Provide the (X, Y) coordinate of the cell's center where the given text is located.  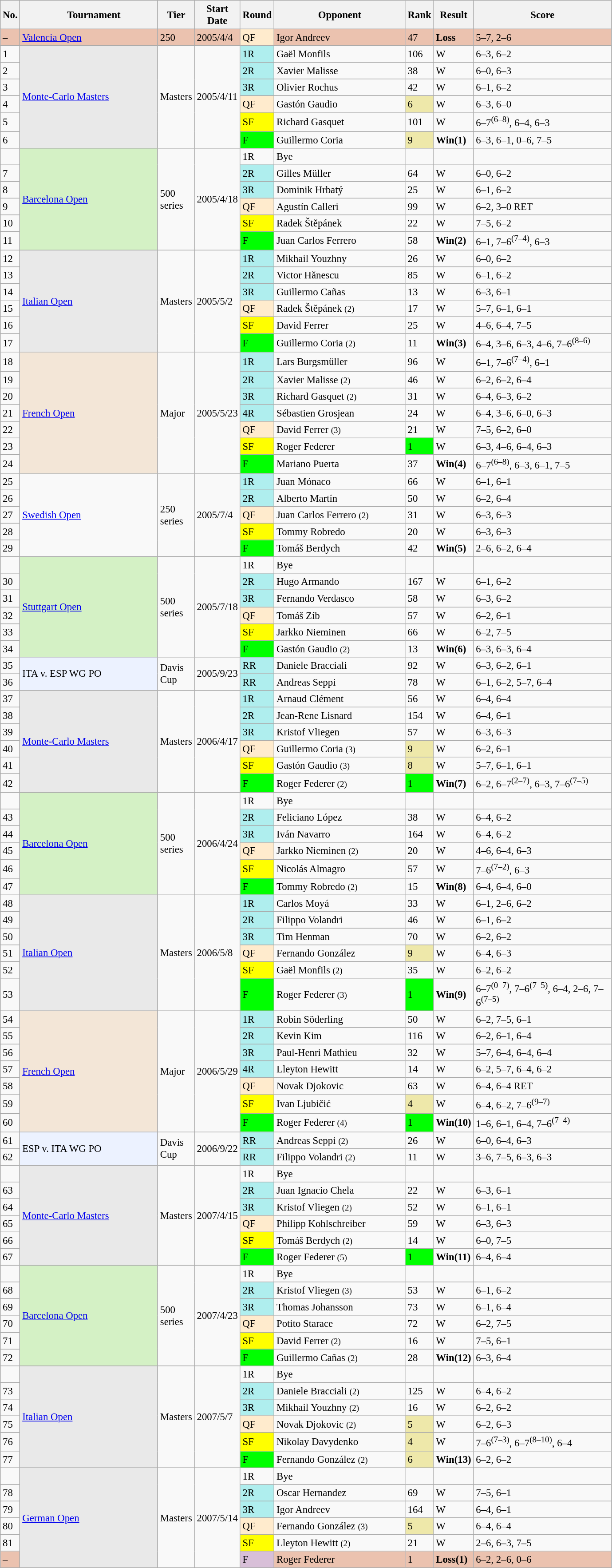
David Ferrer (2) (340, 1341)
Sébastien Grosjean (340, 413)
Radek Štěpánek (340, 223)
6–7(6–8), 6–4, 6–3 (542, 122)
Mikhail Youzhny (340, 258)
Richard Gasquet (340, 122)
Ivan Ljubičić (340, 1104)
Olivier Rochus (340, 87)
Score (542, 15)
Potito Starace (340, 1324)
39 (10, 732)
Swedish Open (89, 515)
6–1, 6–4 (542, 1307)
167 (419, 582)
2006/9/22 (217, 1148)
49 (10, 920)
85 (419, 275)
Tournament (89, 15)
Roger Federer (3) (340, 995)
6–3, 4–6, 6–4, 6–3 (542, 446)
ITA v. ESP WG PO (89, 673)
Gilles Müller (340, 173)
6–7(6–8), 6–3, 6–1, 7–5 (542, 464)
5–7, 2–6 (542, 38)
Nikolay Davydenko (340, 1442)
Juan Ignacio Chela (340, 1191)
Win(6) (454, 649)
51 (10, 953)
4–6, 6–4, 7–5 (542, 326)
30 (10, 582)
23 (10, 446)
6–4, 3–6, 6–0, 6–3 (542, 413)
2005/4/18 (217, 199)
Andreas Seppi (340, 682)
Jarkko Nieminen (340, 632)
18 (10, 362)
Opponent (340, 15)
6–0, 6–3 (542, 71)
– (10, 38)
Fernando González (3) (340, 1526)
62 (10, 1157)
Fernando Verdasco (340, 599)
Win(3) (454, 343)
2006/5/8 (217, 953)
Victor Hănescu (340, 275)
Result (454, 15)
Mikhail Youzhny (2) (340, 1408)
Juan Carlos Ferrero (340, 241)
Fernando González (340, 953)
Hugo Armando (340, 582)
60 (10, 1123)
Win(9) (454, 995)
Richard Gasquet (2) (340, 396)
2005/9/23 (217, 673)
Novak Djokovic (340, 1086)
Lars Burgsmüller (340, 362)
Guillermo Cañas (340, 292)
ESP v. ITA WG PO (89, 1148)
2007/4/15 (217, 1215)
David Ferrer (340, 326)
Paul-Henri Mathieu (340, 1053)
Nicolás Almagro (340, 869)
Xavier Malisse (340, 71)
74 (10, 1408)
Kristof Vliegen (340, 732)
Juan Carlos Ferrero (2) (340, 515)
Guillermo Cañas (2) (340, 1358)
6–7(0–7), 7–6(7–5), 6–4, 2–6, 7–6(7–5) (542, 995)
2005/4/4 (217, 38)
2007/5/7 (217, 1417)
27 (10, 515)
2006/4/24 (217, 844)
6–2, 3–0 RET (542, 206)
No. (10, 15)
43 (10, 818)
116 (419, 1036)
99 (419, 206)
Win(2) (454, 241)
Roger Federer (340, 446)
Win(13) (454, 1460)
Gaël Monfils (340, 54)
Tommy Robredo (2) (340, 886)
Loss (454, 38)
Guillermo Coria (3) (340, 749)
Philipp Kohlschreiber (340, 1224)
Gaël Monfils (2) (340, 970)
41 (10, 766)
6–3, 6–4 (542, 1358)
Kristof Vliegen (3) (340, 1290)
Win(8) (454, 886)
67 (10, 1257)
3–6, 7–5, 6–3, 6–3 (542, 1157)
Guillermo Coria (340, 140)
Guillermo Coria (2) (340, 343)
40 (10, 749)
Win(11) (454, 1257)
75 (10, 1424)
Andreas Seppi (2) (340, 1140)
45 (10, 851)
6–2, 6–3 (542, 1424)
6–1, 7–6(7–4), 6–3 (542, 241)
6–4, 6–3, 6–2 (542, 396)
6–4, 6–2, 7–6(9–7) (542, 1104)
6–2, 6–2, 6–4 (542, 380)
Tim Henman (340, 937)
StartDate (217, 15)
Radek Štěpánek (2) (340, 309)
12 (10, 258)
Robin Söderling (340, 1020)
154 (419, 715)
6–4, 6–4, 6–0 (542, 886)
71 (10, 1341)
Valencia Open (89, 38)
6–0, 6–4, 6–3 (542, 1140)
Lleyton Hewitt (2) (340, 1543)
81 (10, 1543)
125 (419, 1391)
3 (10, 87)
106 (419, 54)
Mariano Puerta (340, 464)
2005/4/11 (217, 97)
Gastón Gaudio (3) (340, 766)
6–1, 7–6(7–4), 6–1 (542, 362)
Roger Federer (2) (340, 783)
Gastón Gaudio (340, 104)
6–2, 5–7, 6–4, 6–2 (542, 1070)
Roger Federer (5) (340, 1257)
6–1, 6–2, 5–7, 6–4 (542, 682)
44 (10, 834)
2–6, 6–3, 7–5 (542, 1543)
7–5, 6–2, 6–0 (542, 430)
29 (10, 548)
Juan Mónaco (340, 482)
2–6, 6–2, 6–4 (542, 548)
77 (10, 1460)
Thomas Johansson (340, 1307)
250 (176, 38)
6–1, 2–6, 6–2 (542, 903)
250 series (176, 515)
David Ferrer (3) (340, 430)
5–7, 6–4, 6–4, 6–4 (542, 1053)
Oscar Hernandez (340, 1493)
2006/4/17 (217, 742)
6–4, 3–6, 6–3, 4–6, 7–6(8–6) (542, 343)
76 (10, 1442)
Xavier Malisse (2) (340, 380)
2005/5/23 (217, 413)
Daniele Bracciali (340, 665)
Win(1) (454, 140)
80 (10, 1526)
7 (10, 173)
Feliciano López (340, 818)
48 (10, 903)
96 (419, 362)
19 (10, 380)
2006/5/29 (217, 1072)
2005/5/2 (217, 301)
Win(12) (454, 1358)
Tier (176, 15)
Tomáš Berdych (340, 548)
2 (10, 71)
Kristof Vliegen (2) (340, 1207)
7–5, 6–2 (542, 223)
6–4, 6–4 RET (542, 1086)
Alberto Martín (340, 499)
34 (10, 649)
Gastón Gaudio (2) (340, 649)
101 (419, 122)
54 (10, 1020)
7–6(7–2), 6–3 (542, 869)
7–6(7–3), 6–7(8–10), 6–4 (542, 1442)
Win(5) (454, 548)
92 (419, 665)
6–2, 6–4 (542, 499)
Agustín Calleri (340, 206)
Win(10) (454, 1123)
79 (10, 1510)
Tomáš Berdych (2) (340, 1241)
Jarkko Nieminen (2) (340, 851)
Dominik Hrbatý (340, 190)
Filippo Volandri (2) (340, 1157)
Jean-Rene Lisnard (340, 715)
Fernando González (2) (340, 1460)
2007/4/23 (217, 1316)
Tommy Robredo (340, 532)
2005/7/4 (217, 515)
1–6, 6–1, 6–4, 7–6(7–4) (542, 1123)
6–3, 6–3, 6–4 (542, 649)
Novak Djokovic (2) (340, 1424)
Win(4) (454, 464)
4–6, 6–4, 6–3 (542, 851)
6–4, 6–3 (542, 953)
Iván Navarro (340, 834)
6–3, 6–1, 0–6, 7–5 (542, 140)
6–3, 6–0 (542, 104)
6–3, 6–2, 6–1 (542, 665)
6–2, 6–1, 6–4 (542, 1036)
6–0, 7–5 (542, 1241)
6–2, 7–5, 6–1 (542, 1020)
Arnaud Clément (340, 699)
65 (10, 1224)
Tomáš Zíb (340, 615)
55 (10, 1036)
Stuttgart Open (89, 607)
Win(7) (454, 783)
36 (10, 682)
10 (10, 223)
Round (257, 15)
6–2, 6–7(2–7), 6–3, 7–6(7–5) (542, 783)
Carlos Moyá (340, 903)
Lleyton Hewitt (340, 1070)
61 (10, 1140)
Rank (419, 15)
68 (10, 1290)
Kevin Kim (340, 1036)
Roger Federer (4) (340, 1123)
Filippo Volandri (340, 920)
2005/7/18 (217, 607)
Daniele Bracciali (2) (340, 1391)
